Locate the cell with the specified text and output its (X, Y) center coordinate. 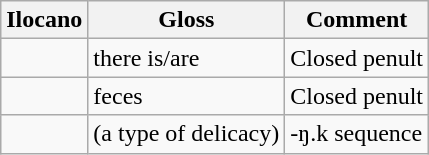
Ilocano (44, 20)
there is/are (186, 58)
Comment (357, 20)
(a type of delicacy) (186, 134)
Gloss (186, 20)
-ŋ.k sequence (357, 134)
feces (186, 96)
